Identify which cell holds the provided text, then report its [x, y] central coordinate. 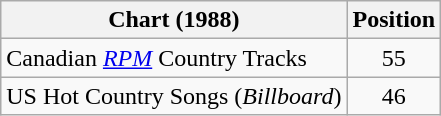
55 [394, 58]
46 [394, 96]
Canadian RPM Country Tracks [174, 58]
US Hot Country Songs (Billboard) [174, 96]
Chart (1988) [174, 20]
Position [394, 20]
